Find where the given text appears and provide that cell's center as [x, y] coordinate. 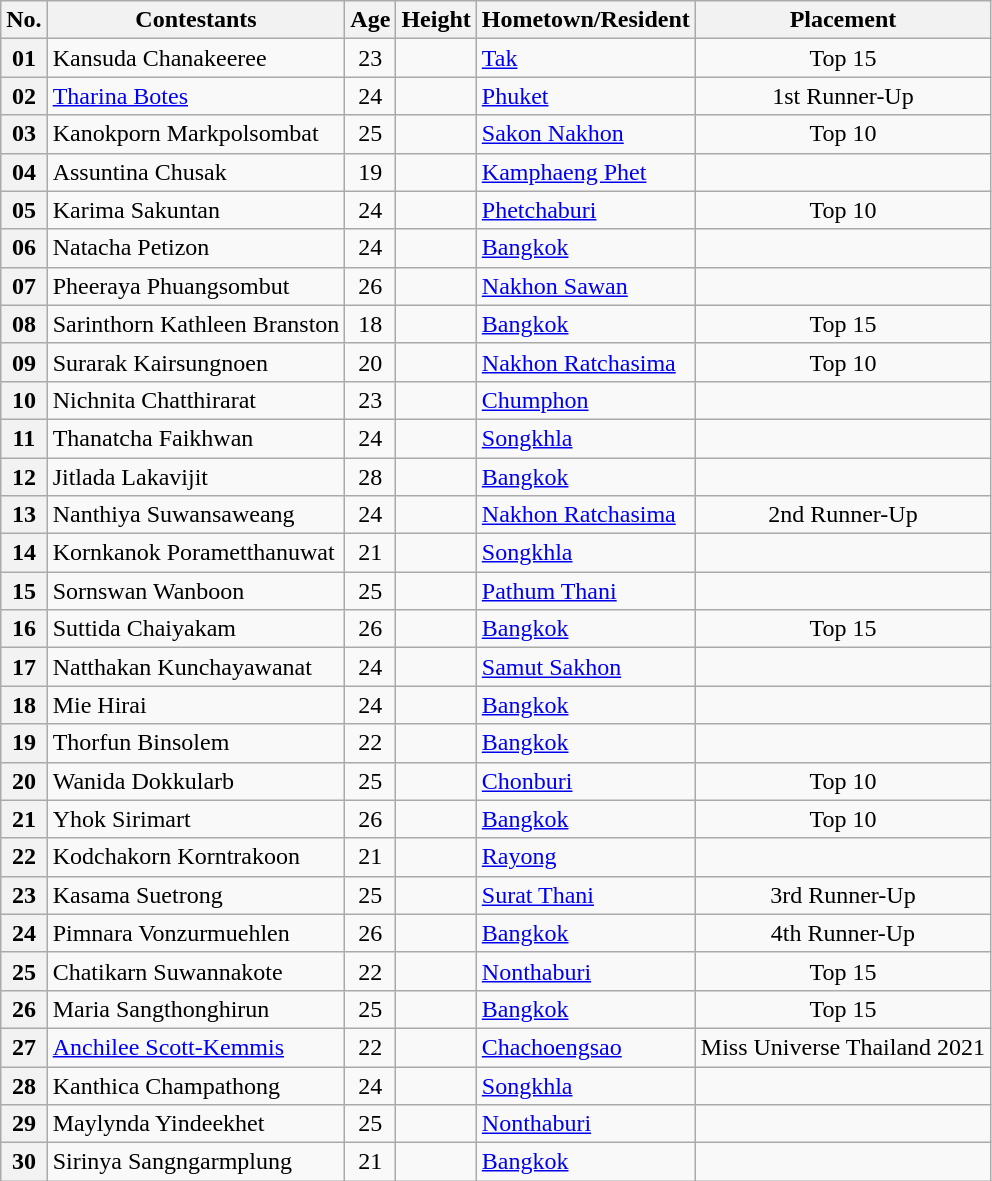
4th Runner-Up [842, 933]
10 [24, 400]
Height [436, 20]
Thanatcha Faikhwan [196, 438]
Kanthica Champathong [196, 1085]
30 [24, 1162]
05 [24, 210]
Kanokporn Markpolsombat [196, 134]
Kamphaeng Phet [586, 172]
Rayong [586, 857]
Age [370, 20]
27 [24, 1047]
Jitlada Lakavijit [196, 477]
Nanthiya Suwansaweang [196, 515]
1st Runner-Up [842, 96]
03 [24, 134]
Yhok Sirimart [196, 819]
14 [24, 553]
Pheeraya Phuangsombut [196, 286]
15 [24, 591]
Kasama Suetrong [196, 895]
Maria Sangthonghirun [196, 1009]
Samut Sakhon [586, 667]
Natthakan Kunchayawanat [196, 667]
Chumphon [586, 400]
Kodchakorn Korntrakoon [196, 857]
Sornswan Wanboon [196, 591]
Pathum Thani [586, 591]
3rd Runner-Up [842, 895]
Surarak Kairsungnoen [196, 362]
Hometown/Resident [586, 20]
Mie Hirai [196, 705]
Assuntina Chusak [196, 172]
Kansuda Chanakeeree [196, 58]
Suttida Chaiyakam [196, 629]
Kornkanok Porametthanuwat [196, 553]
Sirinya Sangngarmplung [196, 1162]
Miss Universe Thailand 2021 [842, 1047]
Sarinthorn Kathleen Branston [196, 324]
Surat Thani [586, 895]
16 [24, 629]
01 [24, 58]
Phetchaburi [586, 210]
11 [24, 438]
09 [24, 362]
06 [24, 248]
07 [24, 286]
17 [24, 667]
Placement [842, 20]
02 [24, 96]
Sakon Nakhon [586, 134]
Anchilee Scott-Kemmis [196, 1047]
Tak [586, 58]
12 [24, 477]
Karima Sakuntan [196, 210]
Maylynda Yindeekhet [196, 1124]
Chonburi [586, 781]
Nichnita Chatthirarat [196, 400]
Contestants [196, 20]
Phuket [586, 96]
Chachoengsao [586, 1047]
Thorfun Binsolem [196, 743]
No. [24, 20]
Natacha Petizon [196, 248]
29 [24, 1124]
04 [24, 172]
13 [24, 515]
Tharina Botes [196, 96]
08 [24, 324]
Pimnara Vonzurmuehlen [196, 933]
Chatikarn Suwannakote [196, 971]
Wanida Dokkularb [196, 781]
2nd Runner-Up [842, 515]
Nakhon Sawan [586, 286]
